Detect which cell encompasses the target text, then output its (x, y) center coordinate. 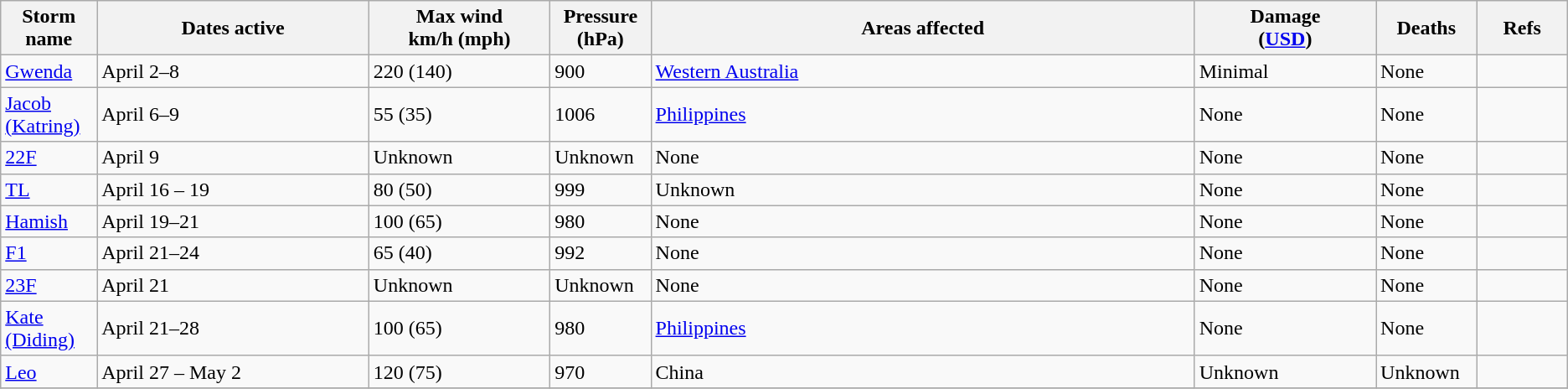
China (923, 371)
65 (40) (459, 253)
Storm name (49, 29)
900 (601, 71)
Leo (49, 371)
55 (35) (459, 114)
Areas affected (923, 29)
23F (49, 285)
80 (50) (459, 189)
April 19–21 (233, 221)
F1 (49, 253)
992 (601, 253)
120 (75) (459, 371)
Deaths (1426, 29)
April 9 (233, 158)
Refs (1522, 29)
Damage(USD) (1285, 29)
Max windkm/h (mph) (459, 29)
Western Australia (923, 71)
Pressure(hPa) (601, 29)
Jacob (Katring) (49, 114)
Hamish (49, 221)
April 2–8 (233, 71)
TL (49, 189)
22F (49, 158)
Gwenda (49, 71)
220 (140) (459, 71)
Kate (Diding) (49, 329)
999 (601, 189)
Minimal (1285, 71)
April 21–28 (233, 329)
April 16 – 19 (233, 189)
April 21–24 (233, 253)
1006 (601, 114)
April 6–9 (233, 114)
Dates active (233, 29)
April 27 – May 2 (233, 371)
April 21 (233, 285)
970 (601, 371)
